Find where the given text appears and provide that cell's center as (x, y) coordinate. 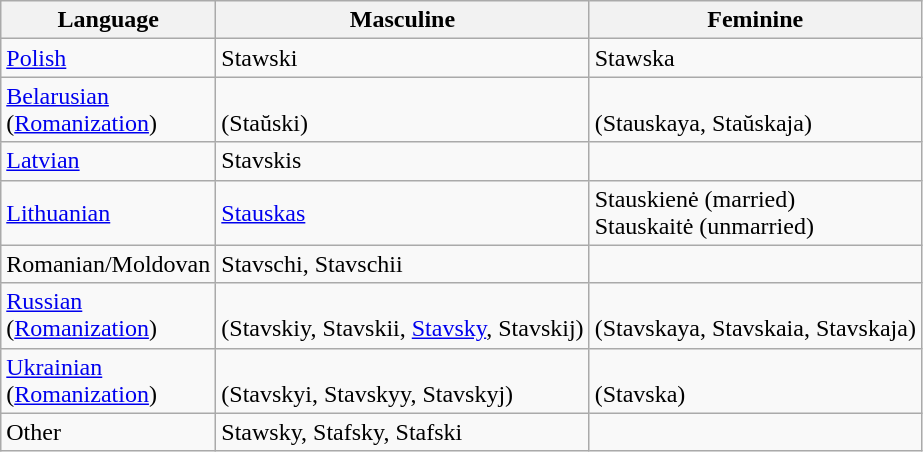
Belarusian (Romanization) (108, 110)
Other (108, 432)
Romanian/Moldovan (108, 264)
Polish (108, 58)
Stavschi, Stavschii (402, 264)
Russian (Romanization) (108, 316)
(Stauskaya, Staŭskaja) (755, 110)
Stawsky, Stafsky, Stafski (402, 432)
(Stavskaya, Stavskaia, Stavskaja) (755, 316)
(Stavskyi, Stavskyy, Stavskyj) (402, 380)
Ukrainian (Romanization) (108, 380)
(Staŭski) (402, 110)
Stavskis (402, 161)
Language (108, 20)
Stawska (755, 58)
Feminine (755, 20)
Stauskienė (married) Stauskaitė (unmarried) (755, 212)
Stauskas (402, 212)
Lithuanian (108, 212)
Stawski (402, 58)
(Stavska) (755, 380)
(Stavskiy, Stavskii, Stavsky, Stavskij) (402, 316)
Latvian (108, 161)
Masculine (402, 20)
